Capture the cell that displays the provided text and extract its [x, y] central coordinate. 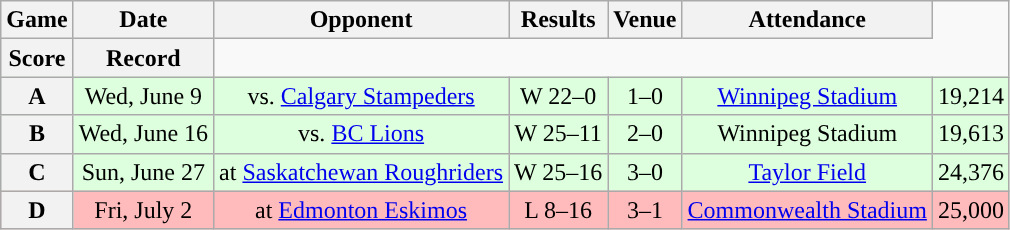
2–0 [645, 134]
19,214 [970, 96]
Attendance [807, 20]
at Edmonton Eskimos [362, 210]
vs. BC Lions [362, 134]
Record [143, 58]
Score [37, 58]
3–1 [645, 210]
Taylor Field [807, 172]
3–0 [645, 172]
B [37, 134]
Opponent [362, 20]
C [37, 172]
W 22–0 [558, 96]
Wed, June 16 [143, 134]
Venue [645, 20]
Fri, July 2 [143, 210]
D [37, 210]
vs. Calgary Stampeders [362, 96]
Commonwealth Stadium [807, 210]
24,376 [970, 172]
19,613 [970, 134]
1–0 [645, 96]
at Saskatchewan Roughriders [362, 172]
Date [143, 20]
W 25–16 [558, 172]
A [37, 96]
Sun, June 27 [143, 172]
Game [37, 20]
Results [558, 20]
Wed, June 9 [143, 96]
W 25–11 [558, 134]
L 8–16 [558, 210]
25,000 [970, 210]
